Return the (x, y) coordinate for the center point of the cell that contains the specified text.  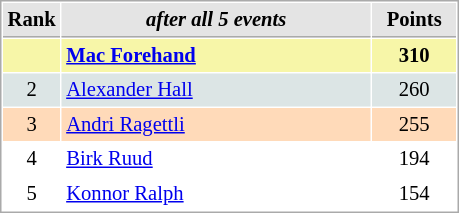
3 (32, 124)
194 (414, 158)
5 (32, 194)
Alexander Hall (216, 90)
154 (414, 194)
255 (414, 124)
4 (32, 158)
Mac Forehand (216, 56)
Andri Ragettli (216, 124)
2 (32, 90)
Konnor Ralph (216, 194)
Birk Ruud (216, 158)
Rank (32, 20)
Points (414, 20)
260 (414, 90)
310 (414, 56)
after all 5 events (216, 20)
